From the cell containing the given text, extract its center point as (x, y) coordinate. 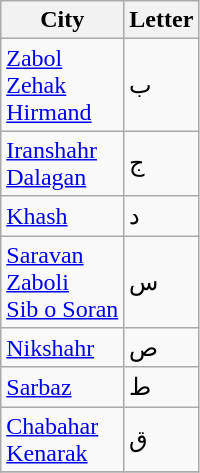
SaravanZaboliSib o Soran (62, 282)
Sarbaz (62, 387)
City (62, 20)
ب (162, 85)
IranshahrDalagan (62, 164)
Khash (62, 216)
ج (162, 164)
ZabolZehakHirmand (62, 85)
ص (162, 348)
ChabaharKenarak (62, 440)
Nikshahr (62, 348)
ط (162, 387)
س (162, 282)
Letter (162, 20)
ق (162, 440)
د (162, 216)
